Pinpoint the cell where the given text exists, returning its [x, y] midpoint coordinate. 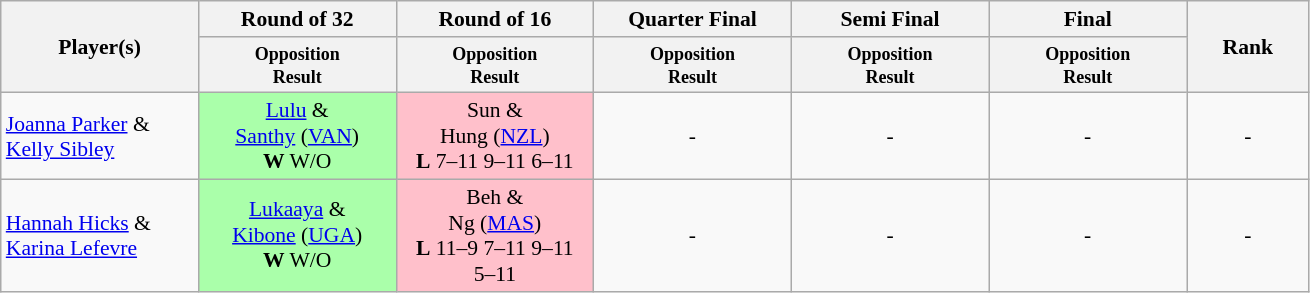
Quarter Final [693, 19]
Rank [1248, 47]
Joanna Parker &Kelly Sibley [100, 136]
Beh &Ng (MAS)L 11–9 7–11 9–115–11 [495, 236]
Sun & Hung (NZL)L 7–11 9–11 6–11 [495, 136]
Lulu &Santhy (VAN)W W/O [297, 136]
Round of 16 [495, 19]
Player(s) [100, 47]
Hannah Hicks &Karina Lefevre [100, 236]
Round of 32 [297, 19]
Lukaaya &Kibone (UGA)W W/O [297, 236]
Semi Final [890, 19]
Final [1088, 19]
